Search for the cell housing the specified text and yield its (x, y) center coordinate. 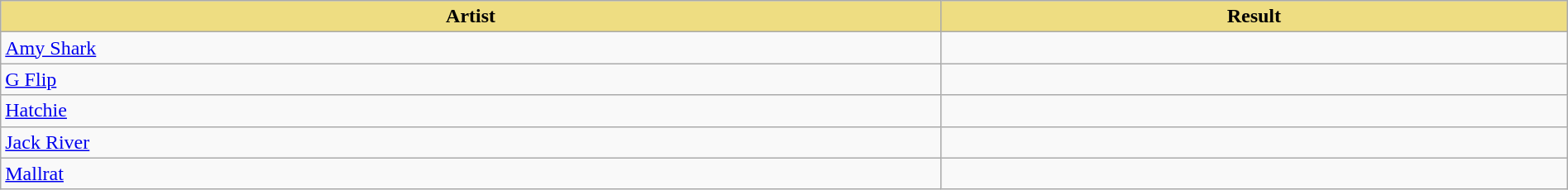
Result (1254, 17)
Amy Shark (471, 48)
Mallrat (471, 173)
Hatchie (471, 111)
G Flip (471, 79)
Artist (471, 17)
Jack River (471, 142)
